Pinpoint the cell where the given text exists, returning its (X, Y) midpoint coordinate. 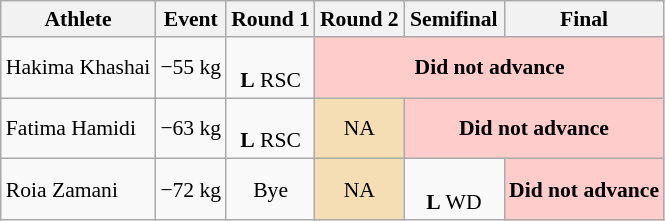
Roia Zamani (78, 190)
−55 kg (190, 68)
Fatima Hamidi (78, 128)
−63 kg (190, 128)
Event (190, 19)
Athlete (78, 19)
Semifinal (454, 19)
Hakima Khashai (78, 68)
Final (584, 19)
−72 kg (190, 190)
Round 2 (360, 19)
Bye (270, 190)
Round 1 (270, 19)
L WD (454, 190)
